Detect which cell encompasses the target text, then output its (X, Y) center coordinate. 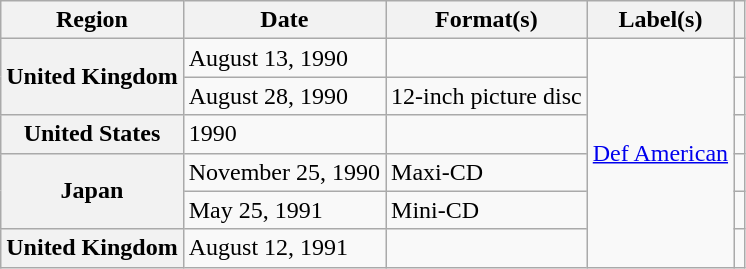
Japan (92, 191)
Mini-CD (487, 210)
Format(s) (487, 20)
12-inch picture disc (487, 96)
May 25, 1991 (284, 210)
Region (92, 20)
Maxi-CD (487, 172)
August 13, 1990 (284, 58)
Date (284, 20)
1990 (284, 134)
August 28, 1990 (284, 96)
United States (92, 134)
November 25, 1990 (284, 172)
August 12, 1991 (284, 248)
Def American (660, 153)
Label(s) (660, 20)
